Provide the (x, y) coordinate of the cell's center where the given text is located.  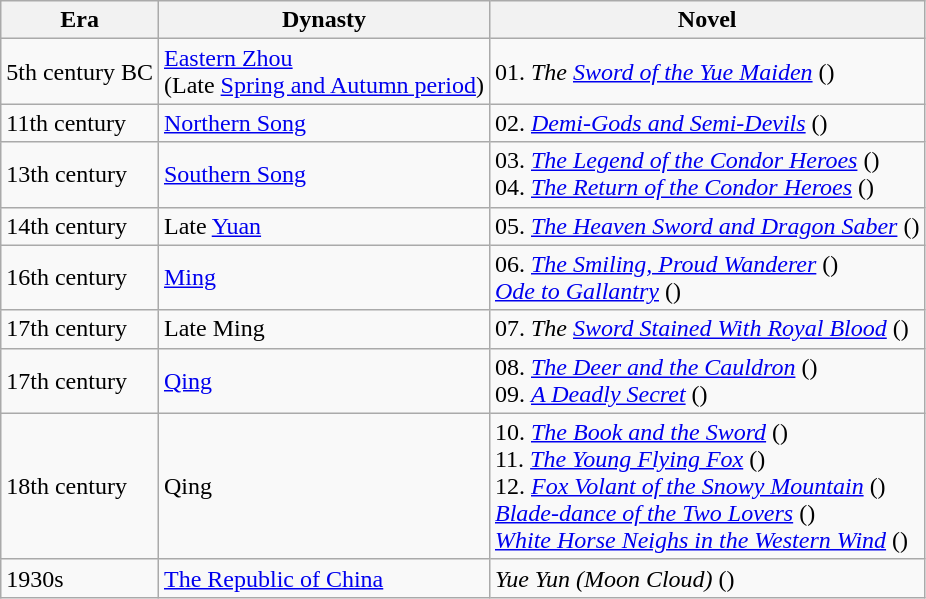
02. Demi-Gods and Semi-Devils () (706, 123)
16th century (80, 278)
06. The Smiling, Proud Wanderer () Ode to Gallantry () (706, 278)
11th century (80, 123)
08. The Deer and the Cauldron () 09. A Deadly Secret () (706, 380)
18th century (80, 486)
07. The Sword Stained With Royal Blood () (706, 329)
The Republic of China (324, 578)
Novel (706, 20)
5th century BC (80, 72)
14th century (80, 226)
Yue Yun (Moon Cloud) () (706, 578)
Northern Song (324, 123)
01. The Sword of the Yue Maiden () (706, 72)
1930s (80, 578)
Late Yuan (324, 226)
05. The Heaven Sword and Dragon Saber () (706, 226)
Eastern Zhou(Late Spring and Autumn period) (324, 72)
03. The Legend of the Condor Heroes () 04. The Return of the Condor Heroes () (706, 174)
Dynasty (324, 20)
Southern Song (324, 174)
13th century (80, 174)
Ming (324, 278)
Era (80, 20)
Late Ming (324, 329)
